Identify which cell holds the provided text, then report its (x, y) central coordinate. 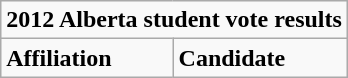
Affiliation (87, 58)
2012 Alberta student vote results (174, 20)
Candidate (260, 58)
